Locate the cell with the specified text and output its [x, y] center coordinate. 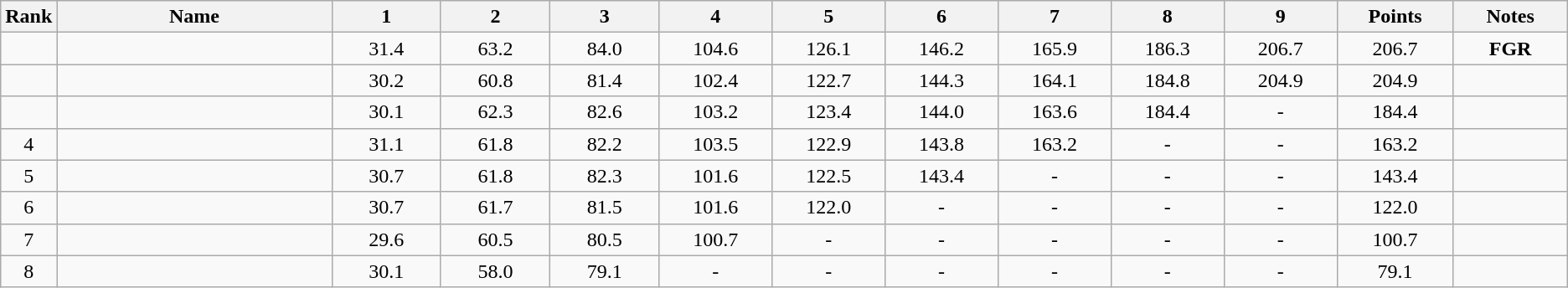
146.2 [941, 49]
58.0 [495, 271]
1 [386, 17]
103.5 [715, 144]
60.5 [495, 239]
144.3 [941, 80]
Notes [1510, 17]
122.7 [829, 80]
122.5 [829, 176]
80.5 [605, 239]
82.6 [605, 112]
2 [495, 17]
31.4 [386, 49]
81.5 [605, 208]
29.6 [386, 239]
184.8 [1168, 80]
Points [1395, 17]
60.8 [495, 80]
82.3 [605, 176]
186.3 [1168, 49]
84.0 [605, 49]
165.9 [1055, 49]
3 [605, 17]
81.4 [605, 80]
31.1 [386, 144]
61.7 [495, 208]
103.2 [715, 112]
126.1 [829, 49]
82.2 [605, 144]
164.1 [1055, 80]
163.6 [1055, 112]
Rank [28, 17]
Name [194, 17]
102.4 [715, 80]
62.3 [495, 112]
122.9 [829, 144]
30.2 [386, 80]
9 [1280, 17]
FGR [1510, 49]
144.0 [941, 112]
104.6 [715, 49]
143.8 [941, 144]
123.4 [829, 112]
63.2 [495, 49]
